For the text-containing cell, return its midpoint in [X, Y] coordinate format. 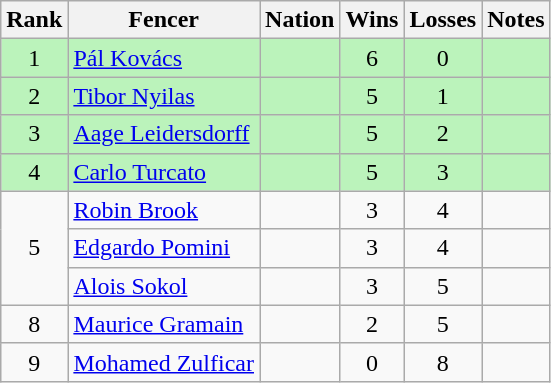
9 [34, 362]
Tibor Nyilas [164, 96]
Aage Leidersdorff [164, 134]
Nation [300, 20]
6 [372, 58]
Maurice Gramain [164, 324]
Alois Sokol [164, 286]
Pál Kovács [164, 58]
Carlo Turcato [164, 172]
Edgardo Pomini [164, 248]
Rank [34, 20]
Notes [516, 20]
Mohamed Zulficar [164, 362]
Wins [372, 20]
Fencer [164, 20]
Losses [443, 20]
Robin Brook [164, 210]
